Find where the given text appears and provide that cell's center as [X, Y] coordinate. 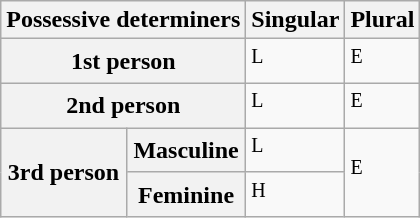
Singular [296, 20]
Plural [382, 20]
3rd person [64, 172]
Possessive determiners [124, 20]
2nd person [124, 106]
Feminine [186, 194]
1st person [124, 62]
H [296, 194]
Masculine [186, 150]
